Determine the [x, y] coordinate at the center of the cell enclosing the given text.  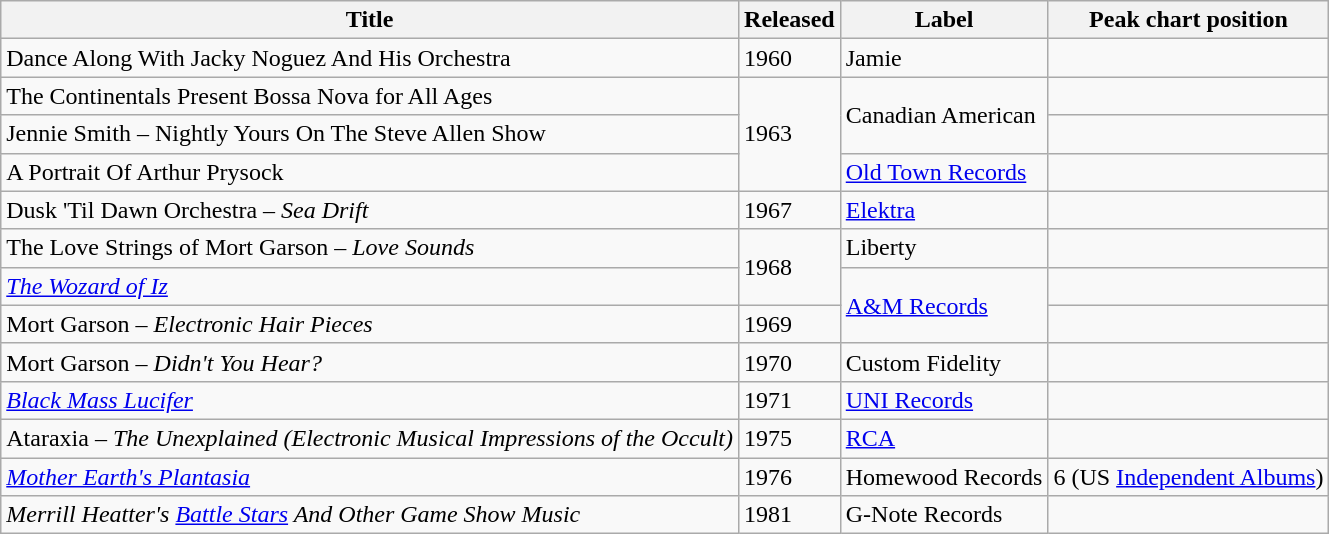
Merrill Heatter's Battle Stars And Other Game Show Music [370, 515]
Label [944, 20]
Title [370, 20]
UNI Records [944, 400]
Mother Earth's Plantasia [370, 477]
1975 [790, 438]
Jamie [944, 58]
The Wozard of Iz [370, 286]
RCA [944, 438]
Dance Along With Jacky Noguez And His Orchestra [370, 58]
Ataraxia – The Unexplained (Electronic Musical Impressions of the Occult) [370, 438]
The Love Strings of Mort Garson – Love Sounds [370, 248]
Old Town Records [944, 172]
1960 [790, 58]
1969 [790, 324]
1970 [790, 362]
A&M Records [944, 305]
6 (US Independent Albums) [1188, 477]
Homewood Records [944, 477]
1981 [790, 515]
1963 [790, 134]
Liberty [944, 248]
1968 [790, 267]
1967 [790, 210]
Peak chart position [1188, 20]
Mort Garson – Didn't You Hear? [370, 362]
Released [790, 20]
1976 [790, 477]
Dusk 'Til Dawn Orchestra – Sea Drift [370, 210]
The Continentals Present Bossa Nova for All Ages [370, 96]
Canadian American [944, 115]
Jennie Smith – Nightly Yours On The Steve Allen Show [370, 134]
G-Note Records [944, 515]
A Portrait Of Arthur Prysock [370, 172]
1971 [790, 400]
Custom Fidelity [944, 362]
Elektra [944, 210]
Mort Garson – Electronic Hair Pieces [370, 324]
Black Mass Lucifer [370, 400]
